Find where the given text appears and provide that cell's center as [x, y] coordinate. 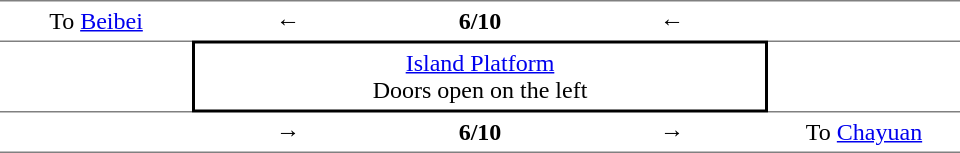
To Beibei [96, 20]
To Chayuan [864, 132]
Island PlatformDoors open on the left [480, 76]
